Return [X, Y] of the center of cell containing provided text 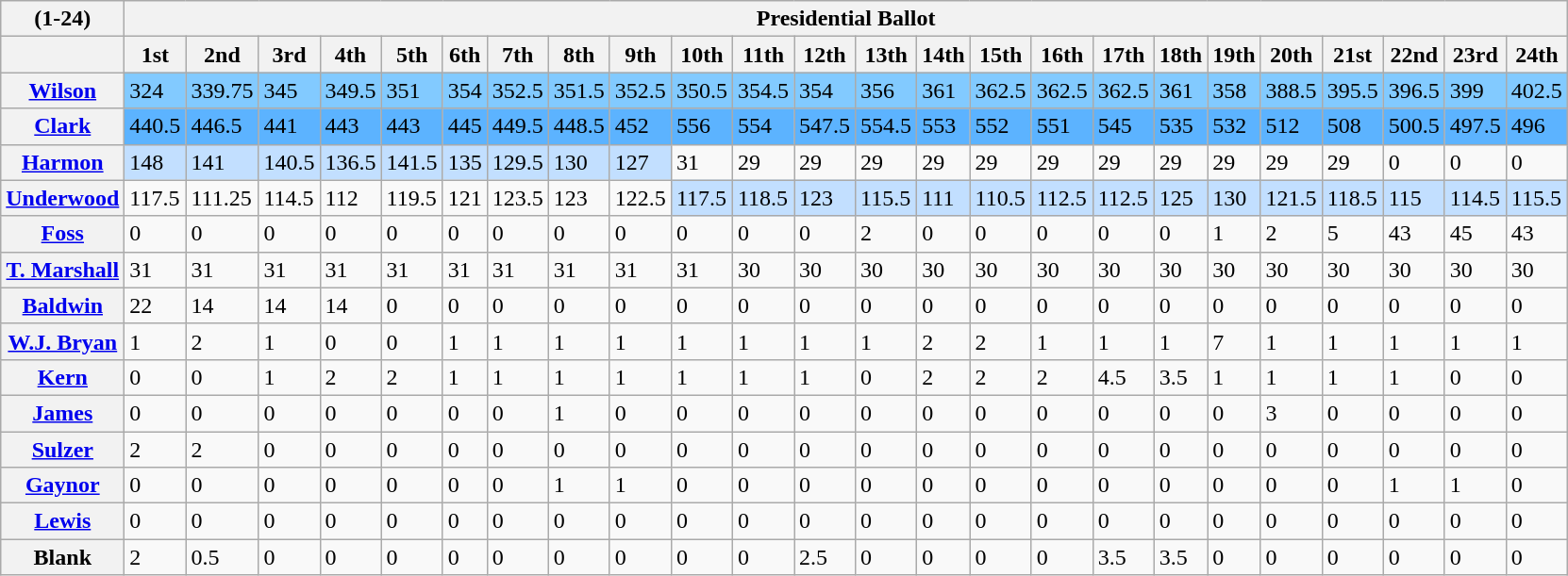
512 [1291, 126]
440.5 [155, 126]
448.5 [579, 126]
Sulzer [62, 450]
22 [155, 305]
James [62, 413]
Foss [62, 234]
127 [640, 162]
532 [1234, 126]
112 [351, 198]
111 [943, 198]
Lewis [62, 521]
122.5 [640, 198]
339.75 [223, 91]
(1-24) [62, 19]
121 [464, 198]
350.5 [702, 91]
388.5 [1291, 91]
Kern [62, 377]
356 [887, 91]
441 [289, 126]
449.5 [517, 126]
554.5 [887, 126]
17th [1123, 55]
22nd [1413, 55]
545 [1123, 126]
535 [1180, 126]
110.5 [1000, 198]
23rd [1476, 55]
345 [289, 91]
2.5 [825, 557]
16th [1062, 55]
351 [411, 91]
136.5 [351, 162]
551 [1062, 126]
Presidential Ballot [846, 19]
358 [1234, 91]
129.5 [517, 162]
446.5 [223, 126]
Gaynor [62, 485]
324 [155, 91]
19th [1234, 55]
141 [223, 162]
402.5 [1536, 91]
13th [887, 55]
6th [464, 55]
7 [1234, 341]
399 [1476, 91]
3 [1291, 413]
0.5 [223, 557]
556 [702, 126]
547.5 [825, 126]
15th [1000, 55]
W.J. Bryan [62, 341]
18th [1180, 55]
111.25 [223, 198]
396.5 [1413, 91]
8th [579, 55]
349.5 [351, 91]
554 [762, 126]
T. Marshall [62, 270]
508 [1353, 126]
20th [1291, 55]
21st [1353, 55]
7th [517, 55]
452 [640, 126]
445 [464, 126]
123.5 [517, 198]
5th [411, 55]
4th [351, 55]
Clark [62, 126]
552 [1000, 126]
553 [943, 126]
395.5 [1353, 91]
Wilson [62, 91]
351.5 [579, 91]
121.5 [1291, 198]
5 [1353, 234]
148 [155, 162]
Underwood [62, 198]
135 [464, 162]
24th [1536, 55]
500.5 [1413, 126]
45 [1476, 234]
4.5 [1123, 377]
125 [1180, 198]
Baldwin [62, 305]
12th [825, 55]
354.5 [762, 91]
496 [1536, 126]
11th [762, 55]
Blank [62, 557]
141.5 [411, 162]
10th [702, 55]
9th [640, 55]
119.5 [411, 198]
115 [1413, 198]
Harmon [62, 162]
1st [155, 55]
3rd [289, 55]
14th [943, 55]
2nd [223, 55]
140.5 [289, 162]
497.5 [1476, 126]
